Determine the [X, Y] coordinate at the center of the cell enclosing the given text.  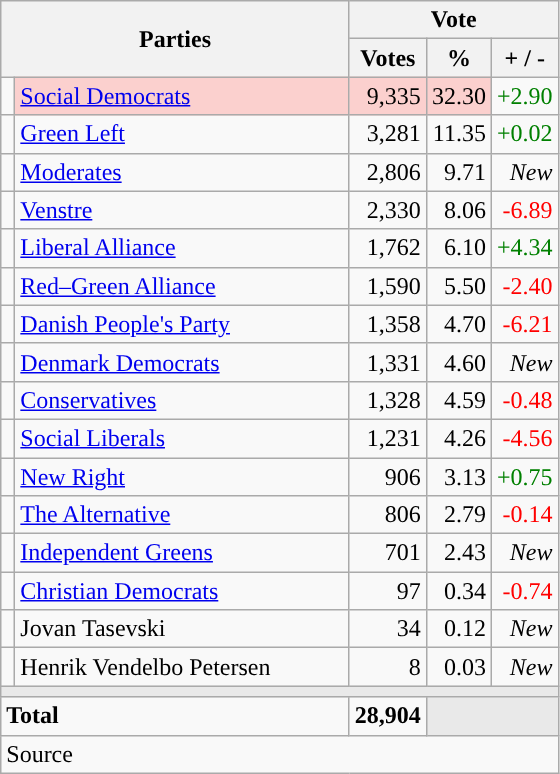
3,281 [388, 134]
1,331 [388, 362]
806 [388, 515]
New Right [182, 477]
-6.21 [524, 324]
4.26 [458, 438]
0.03 [458, 667]
-0.48 [524, 400]
97 [388, 591]
8.06 [458, 210]
11.35 [458, 134]
1,231 [388, 438]
2,330 [388, 210]
1,328 [388, 400]
0.34 [458, 591]
Social Democrats [182, 96]
Denmark Democrats [182, 362]
The Alternative [182, 515]
Liberal Alliance [182, 248]
2,806 [388, 172]
4.59 [458, 400]
9,335 [388, 96]
9.71 [458, 172]
701 [388, 553]
Independent Greens [182, 553]
Christian Democrats [182, 591]
34 [388, 629]
Venstre [182, 210]
2.79 [458, 515]
Henrik Vendelbo Petersen [182, 667]
3.13 [458, 477]
Social Liberals [182, 438]
% [458, 58]
+2.90 [524, 96]
Red–Green Alliance [182, 286]
6.10 [458, 248]
906 [388, 477]
Danish People's Party [182, 324]
4.70 [458, 324]
1,590 [388, 286]
28,904 [388, 716]
+0.75 [524, 477]
-0.14 [524, 515]
Jovan Tasevski [182, 629]
Moderates [182, 172]
Parties [176, 39]
+0.02 [524, 134]
Total [176, 716]
4.60 [458, 362]
5.50 [458, 286]
Green Left [182, 134]
Source [280, 754]
-4.56 [524, 438]
0.12 [458, 629]
+4.34 [524, 248]
-6.89 [524, 210]
1,762 [388, 248]
Conservatives [182, 400]
1,358 [388, 324]
32.30 [458, 96]
-2.40 [524, 286]
-0.74 [524, 591]
8 [388, 667]
2.43 [458, 553]
+ / - [524, 58]
Votes [388, 58]
Vote [454, 20]
